From the cell containing the given text, extract its center point as (X, Y) coordinate. 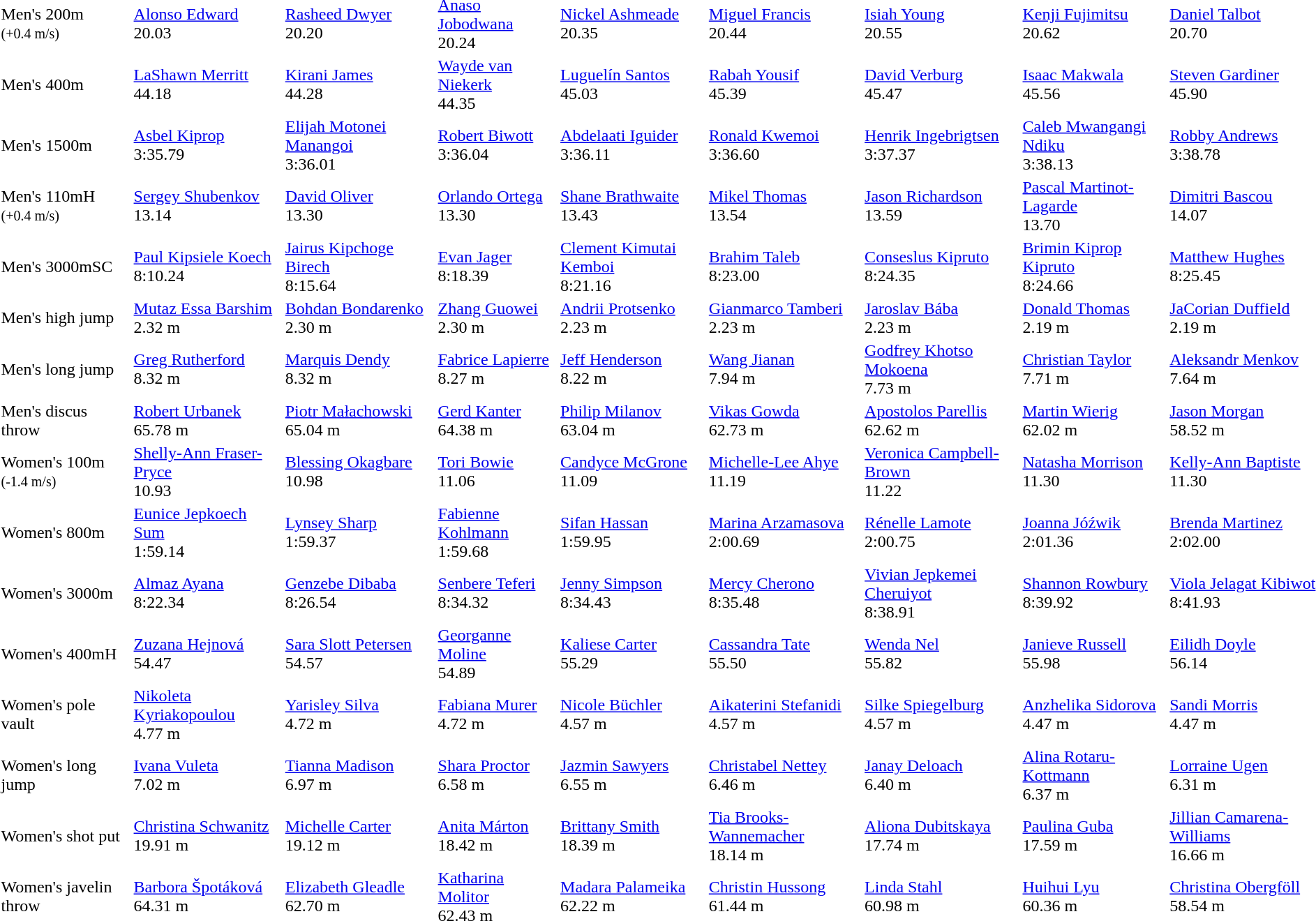
Silke Spiegelburg 4.57 m (942, 714)
Christian Taylor 7.71 m (1094, 369)
Evan Jager 8:18.39 (497, 267)
Alina Rotaru-Kottmann 6.37 m (1094, 775)
Rabah Yousif 45.39 (784, 84)
Christabel Nettey 6.46 m (784, 775)
Vivian Jepkemei Cheruiyot 8:38.91 (942, 593)
Men's 3000mSC (66, 267)
Isaac Makwala 45.56 (1094, 84)
Men's 400m (66, 84)
Kaliese Carter 55.29 (633, 654)
Zuzana Hejnová 54.47 (207, 654)
Brahim Taleb 8:23.00 (784, 267)
Joanna Jóźwik 2:01.36 (1094, 532)
Andrii Protsenko 2.23 m (633, 318)
Rénelle Lamote 2:00.75 (942, 532)
Tianna Madison 6.97 m (359, 775)
Henrik Ingebrigtsen 3:37.37 (942, 145)
Zhang Guowei 2.30 m (497, 318)
Vikas Gowda 62.73 m (784, 420)
Natasha Morrison 11.30 (1094, 472)
Shane Brathwaite 13.43 (633, 206)
Men's high jump (66, 318)
Women's long jump (66, 775)
Shara Proctor 6.58 m (497, 775)
David Verburg 45.47 (942, 84)
Brimin Kiprop Kipruto 8:24.66 (1094, 267)
Men's discus throw (66, 420)
Women's 3000m (66, 593)
Godfrey Khotso Mokoena 7.73 m (942, 369)
Jason Richardson 13.59 (942, 206)
Genzebe Dibaba 8:26.54 (359, 593)
Sergey Shubenkov 13.14 (207, 206)
Paulina Guba 17.59 m (1094, 836)
Men's long jump (66, 369)
Eunice Jepkoech Sum 1:59.14 (207, 532)
Michelle-Lee Ahye 11.19 (784, 472)
Michelle Carter 19.12 m (359, 836)
Nikoleta Kyriakopoulou 4.77 m (207, 714)
Women's 400mH (66, 654)
Martin Wierig 62.02 m (1094, 420)
Jeff Henderson 8.22 m (633, 369)
Fabiana Murer 4.72 m (497, 714)
Anzhelika Sidorova 4.47 m (1094, 714)
Shannon Rowbury 8:39.92 (1094, 593)
Sifan Hassan 1:59.95 (633, 532)
Blessing Okagbare 10.98 (359, 472)
Elijah Motonei Manangoi 3:36.01 (359, 145)
Ronald Kwemoi 3:36.60 (784, 145)
Fabrice Lapierre 8.27 m (497, 369)
Men's 110mH(+0.4 m/s) (66, 206)
Women's pole vault (66, 714)
Abdelaati Iguider 3:36.11 (633, 145)
Lynsey Sharp 1:59.37 (359, 532)
Bohdan Bondarenko 2.30 m (359, 318)
Apostolos Parellis 62.62 m (942, 420)
Orlando Ortega 13.30 (497, 206)
Jazmin Sawyers 6.55 m (633, 775)
Pascal Martinot-Lagarde 13.70 (1094, 206)
David Oliver 13.30 (359, 206)
Anita Márton 18.42 m (497, 836)
Candyce McGrone 11.09 (633, 472)
Greg Rutherford 8.32 m (207, 369)
Christina Schwanitz 19.91 m (207, 836)
Asbel Kiprop 3:35.79 (207, 145)
Brittany Smith 18.39 m (633, 836)
Sara Slott Petersen 54.57 (359, 654)
Caleb Mwangangi Ndiku 3:38.13 (1094, 145)
Conseslus Kipruto 8:24.35 (942, 267)
Janieve Russell 55.98 (1094, 654)
Fabienne Kohlmann 1:59.68 (497, 532)
Aliona Dubitskaya 17.74 m (942, 836)
Ivana Vuleta 7.02 m (207, 775)
LaShawn Merritt 44.18 (207, 84)
Mercy Cherono 8:35.48 (784, 593)
Yarisley Silva 4.72 m (359, 714)
Gerd Kanter 64.38 m (497, 420)
Luguelín Santos 45.03 (633, 84)
Shelly-Ann Fraser-Pryce 10.93 (207, 472)
Veronica Campbell-Brown 11.22 (942, 472)
Clement Kimutai Kemboi 8:21.16 (633, 267)
Wayde van Niekerk 44.35 (497, 84)
Marina Arzamasova 2:00.69 (784, 532)
Wenda Nel 55.82 (942, 654)
Philip Milanov 63.04 m (633, 420)
Wang Jianan 7.94 m (784, 369)
Women's 800m (66, 532)
Mikel Thomas 13.54 (784, 206)
Piotr Małachowski 65.04 m (359, 420)
Georganne Moline 54.89 (497, 654)
Nicole Büchler 4.57 m (633, 714)
Robert Biwott 3:36.04 (497, 145)
Gianmarco Tamberi 2.23 m (784, 318)
Men's 1500m (66, 145)
Janay Deloach 6.40 m (942, 775)
Jairus Kipchoge Birech 8:15.64 (359, 267)
Paul Kipsiele Koech 8:10.24 (207, 267)
Senbere Teferi 8:34.32 (497, 593)
Tori Bowie 11.06 (497, 472)
Women's 100m(-1.4 m/s) (66, 472)
Marquis Dendy 8.32 m (359, 369)
Women's shot put (66, 836)
Jaroslav Bába 2.23 m (942, 318)
Kirani James 44.28 (359, 84)
Jenny Simpson 8:34.43 (633, 593)
Robert Urbanek 65.78 m (207, 420)
Mutaz Essa Barshim 2.32 m (207, 318)
Cassandra Tate 55.50 (784, 654)
Tia Brooks-Wannemacher 18.14 m (784, 836)
Almaz Ayana 8:22.34 (207, 593)
Aikaterini Stefanidi 4.57 m (784, 714)
Donald Thomas 2.19 m (1094, 318)
